Provide the (x, y) coordinate of the cell's center where the given text is located.  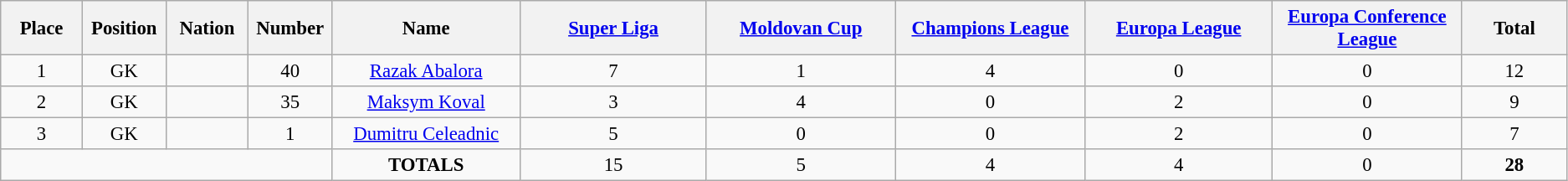
Number (290, 28)
Europa League (1179, 28)
Place (42, 28)
Nation (208, 28)
9 (1514, 102)
Dumitru Celeadnic (427, 134)
15 (614, 165)
Total (1514, 28)
12 (1514, 71)
Super Liga (614, 28)
Position (124, 28)
Name (427, 28)
35 (290, 102)
Razak Abalora (427, 71)
40 (290, 71)
Moldovan Cup (801, 28)
28 (1514, 165)
Europa Conference League (1367, 28)
Maksym Koval (427, 102)
TOTALS (427, 165)
Champions League (991, 28)
